Identify which cell holds the provided text, then report its (X, Y) central coordinate. 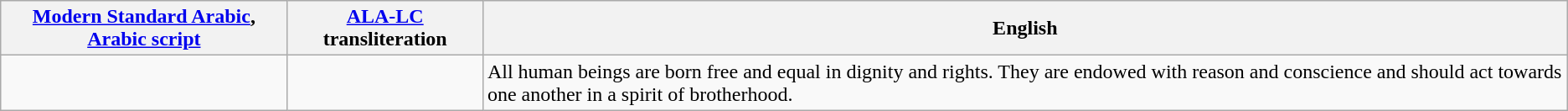
English (1025, 29)
Modern Standard Arabic, Arabic script (144, 29)
ALA-LC transliteration (385, 29)
